Return [X, Y] of the center of cell containing provided text 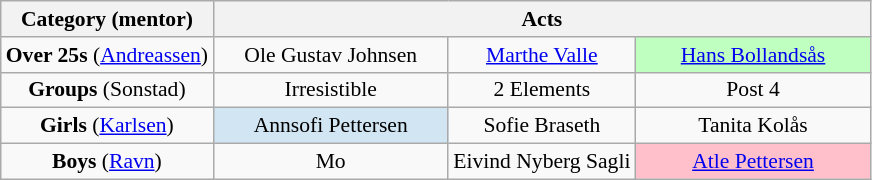
Marthe Valle [542, 55]
Ole Gustav Johnsen [330, 55]
Mo [330, 162]
Category (mentor) [107, 19]
Tanita Kolås [752, 126]
Acts [542, 19]
2 Elements [542, 90]
Groups (Sonstad) [107, 90]
Annsofi Pettersen [330, 126]
Post 4 [752, 90]
Eivind Nyberg Sagli [542, 162]
Girls (Karlsen) [107, 126]
Atle Pettersen [752, 162]
Boys (Ravn) [107, 162]
Over 25s (Andreassen) [107, 55]
Hans Bollandsås [752, 55]
Sofie Braseth [542, 126]
Irresistible [330, 90]
